Return the (X, Y) coordinate for the center point of the cell that contains the specified text.  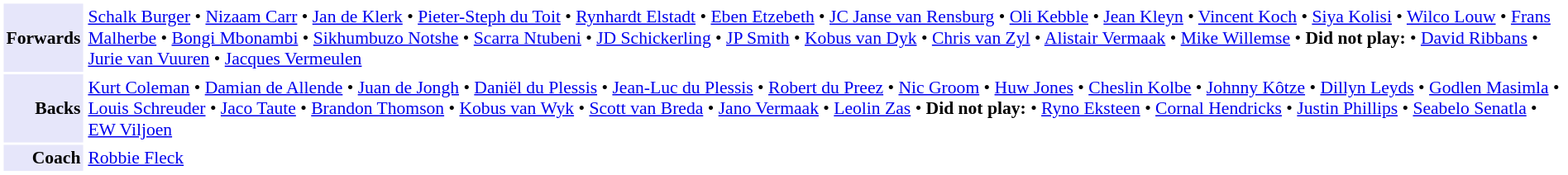
Coach (43, 158)
Robbie Fleck (825, 158)
Forwards (43, 37)
Backs (43, 108)
